Identify which cell holds the provided text, then report its [x, y] central coordinate. 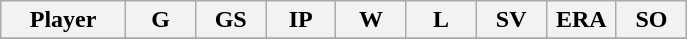
W [371, 20]
SV [511, 20]
IP [301, 20]
G [160, 20]
L [441, 20]
SO [651, 20]
GS [231, 20]
ERA [581, 20]
Player [64, 20]
